Determine the (X, Y) coordinate at the center of the cell enclosing the given text.  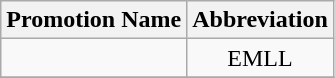
Promotion Name (94, 20)
Abbreviation (260, 20)
EMLL (260, 58)
